Find where the given text appears and provide that cell's center as (x, y) coordinate. 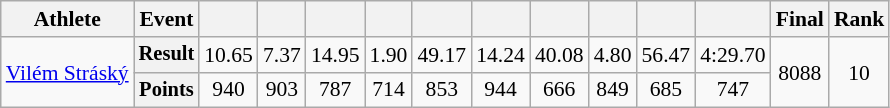
940 (228, 90)
685 (666, 90)
Vilém Stráský (68, 72)
Result (167, 55)
1.90 (389, 55)
14.95 (336, 55)
Event (167, 19)
49.17 (442, 55)
Final (800, 19)
903 (282, 90)
10.65 (228, 55)
4:29.70 (732, 55)
7.37 (282, 55)
787 (336, 90)
853 (442, 90)
849 (613, 90)
4.80 (613, 55)
10 (860, 72)
Points (167, 90)
Athlete (68, 19)
666 (560, 90)
8088 (800, 72)
747 (732, 90)
40.08 (560, 55)
56.47 (666, 55)
14.24 (500, 55)
Rank (860, 19)
944 (500, 90)
714 (389, 90)
